Return [X, Y] of the center of cell containing provided text 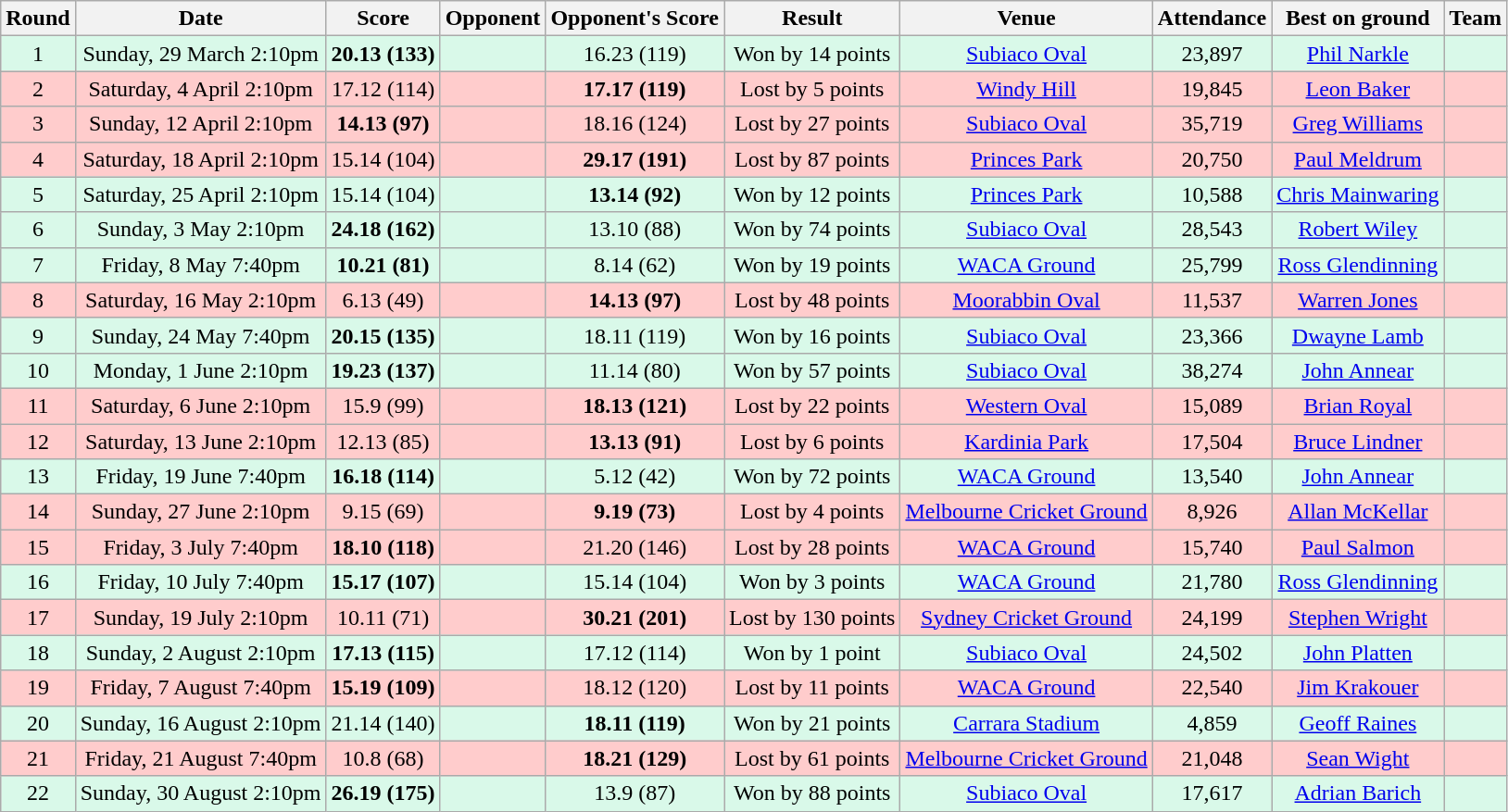
10,588 [1212, 194]
16 [38, 582]
18.13 (121) [635, 406]
8,926 [1212, 512]
20.13 (133) [383, 54]
18.12 (120) [635, 688]
8 [38, 300]
Chris Mainwaring [1358, 194]
10 [38, 370]
21.14 (140) [383, 723]
15.19 (109) [383, 688]
Sydney Cricket Ground [1026, 618]
21.20 (146) [635, 547]
Sunday, 29 March 2:10pm [200, 54]
7 [38, 265]
Allan McKellar [1358, 512]
21,780 [1212, 582]
17 [38, 618]
Friday, 21 August 7:40pm [200, 758]
18.10 (118) [383, 547]
Lost by 48 points [812, 300]
6 [38, 230]
Won by 72 points [812, 477]
Lost by 6 points [812, 442]
Lost by 27 points [812, 124]
Sunday, 12 April 2:10pm [200, 124]
Attendance [1212, 19]
Date [200, 19]
24,502 [1212, 653]
10.11 (71) [383, 618]
Lost by 4 points [812, 512]
Won by 3 points [812, 582]
9.15 (69) [383, 512]
Carrara Stadium [1026, 723]
Saturday, 18 April 2:10pm [200, 159]
Friday, 7 August 7:40pm [200, 688]
Leon Baker [1358, 89]
19.23 (137) [383, 370]
25,799 [1212, 265]
Lost by 11 points [812, 688]
9.19 (73) [635, 512]
Saturday, 25 April 2:10pm [200, 194]
Best on ground [1358, 19]
24,199 [1212, 618]
30.21 (201) [635, 618]
20.15 (135) [383, 335]
13,540 [1212, 477]
Lost by 22 points [812, 406]
15 [38, 547]
12.13 (85) [383, 442]
Won by 12 points [812, 194]
Sunday, 2 August 2:10pm [200, 653]
18 [38, 653]
Brian Royal [1358, 406]
John Platten [1358, 653]
13.9 (87) [635, 793]
Won by 19 points [812, 265]
Opponent [493, 19]
Moorabbin Oval [1026, 300]
11 [38, 406]
13.13 (91) [635, 442]
Paul Salmon [1358, 547]
Kardinia Park [1026, 442]
38,274 [1212, 370]
Bruce Lindner [1358, 442]
24.18 (162) [383, 230]
21,048 [1212, 758]
20,750 [1212, 159]
15,740 [1212, 547]
13.14 (92) [635, 194]
Friday, 8 May 7:40pm [200, 265]
3 [38, 124]
4,859 [1212, 723]
20 [38, 723]
11.14 (80) [635, 370]
10.8 (68) [383, 758]
Western Oval [1026, 406]
Saturday, 4 April 2:10pm [200, 89]
22,540 [1212, 688]
Lost by 5 points [812, 89]
Opponent's Score [635, 19]
Venue [1026, 19]
8.14 (62) [635, 265]
19,845 [1212, 89]
21 [38, 758]
Greg Williams [1358, 124]
Won by 57 points [812, 370]
19 [38, 688]
Score [383, 19]
16.23 (119) [635, 54]
Phil Narkle [1358, 54]
16.18 (114) [383, 477]
29.17 (191) [635, 159]
1 [38, 54]
Geoff Raines [1358, 723]
Round [38, 19]
Won by 14 points [812, 54]
9 [38, 335]
Lost by 130 points [812, 618]
Result [812, 19]
Paul Meldrum [1358, 159]
Won by 74 points [812, 230]
11,537 [1212, 300]
28,543 [1212, 230]
2 [38, 89]
Saturday, 6 June 2:10pm [200, 406]
17.17 (119) [635, 89]
Saturday, 16 May 2:10pm [200, 300]
Friday, 19 June 7:40pm [200, 477]
14 [38, 512]
12 [38, 442]
Sunday, 3 May 2:10pm [200, 230]
15.17 (107) [383, 582]
Lost by 61 points [812, 758]
Robert Wiley [1358, 230]
13.10 (88) [635, 230]
4 [38, 159]
17,617 [1212, 793]
Adrian Barich [1358, 793]
Lost by 87 points [812, 159]
Dwayne Lamb [1358, 335]
18.21 (129) [635, 758]
Sunday, 16 August 2:10pm [200, 723]
Sean Wight [1358, 758]
Sunday, 30 August 2:10pm [200, 793]
Team [1476, 19]
5 [38, 194]
23,897 [1212, 54]
Lost by 28 points [812, 547]
18.16 (124) [635, 124]
15.9 (99) [383, 406]
10.21 (81) [383, 265]
Jim Krakouer [1358, 688]
Monday, 1 June 2:10pm [200, 370]
Won by 21 points [812, 723]
Sunday, 27 June 2:10pm [200, 512]
Stephen Wright [1358, 618]
15,089 [1212, 406]
Sunday, 19 July 2:10pm [200, 618]
13 [38, 477]
Won by 88 points [812, 793]
Saturday, 13 June 2:10pm [200, 442]
Warren Jones [1358, 300]
22 [38, 793]
17,504 [1212, 442]
35,719 [1212, 124]
26.19 (175) [383, 793]
Friday, 3 July 7:40pm [200, 547]
Friday, 10 July 7:40pm [200, 582]
23,366 [1212, 335]
Won by 1 point [812, 653]
Sunday, 24 May 7:40pm [200, 335]
Won by 16 points [812, 335]
6.13 (49) [383, 300]
Windy Hill [1026, 89]
17.13 (115) [383, 653]
5.12 (42) [635, 477]
